Return (x, y) of the center of cell containing provided text 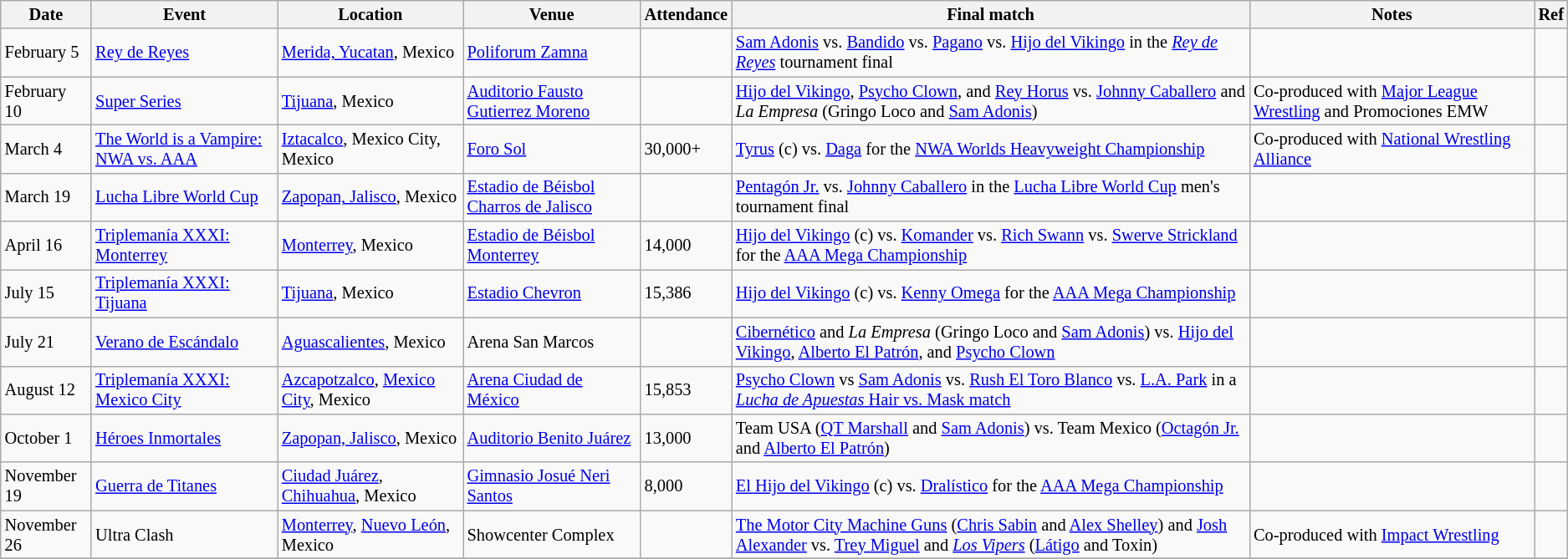
March 4 (47, 149)
Estadio Chevron (552, 293)
14,000 (686, 246)
Sam Adonis vs. Bandido vs. Pagano vs. Hijo del Vikingo in the Rey de Reyes tournament final (990, 53)
Verano de Escándalo (184, 342)
November 26 (47, 535)
Ultra Clash (184, 535)
August 12 (47, 390)
July 21 (47, 342)
February 5 (47, 53)
30,000+ (686, 149)
Hijo del Vikingo, Psycho Clown, and Rey Horus vs. Johnny Caballero and La Empresa (Gringo Loco and Sam Adonis) (990, 101)
Tyrus (c) vs. Daga for the NWA Worlds Heavyweight Championship (990, 149)
Attendance (686, 14)
Monterrey, Nuevo León, Mexico (370, 535)
Showcenter Complex (552, 535)
Arena San Marcos (552, 342)
Co-produced with National Wrestling Alliance (1392, 149)
Merida, Yucatan, Mexico (370, 53)
Co-produced with Impact Wrestling (1392, 535)
The World is a Vampire: NWA vs. AAA (184, 149)
Final match (990, 14)
February 10 (47, 101)
Notes (1392, 14)
Team USA (QT Marshall and Sam Adonis) vs. Team Mexico (Octagón Jr. and Alberto El Patrón) (990, 438)
November 19 (47, 486)
Event (184, 14)
Triplemanía XXXI: Mexico City (184, 390)
Co-produced with Major League Wrestling and Promociones EMW (1392, 101)
8,000 (686, 486)
El Hijo del Vikingo (c) vs. Dralístico for the AAA Mega Championship (990, 486)
Auditorio Benito Juárez (552, 438)
March 19 (47, 197)
Cibernético and La Empresa (Gringo Loco and Sam Adonis) vs. Hijo del Vikingo, Alberto El Patrón, and Psycho Clown (990, 342)
Arena Ciudad de México (552, 390)
Estadio de Béisbol Monterrey (552, 246)
15,386 (686, 293)
The Motor City Machine Guns (Chris Sabin and Alex Shelley) and Josh Alexander vs. Trey Miguel and Los Vipers (Látigo and Toxin) (990, 535)
April 16 (47, 246)
Rey de Reyes (184, 53)
Pentagón Jr. vs. Johnny Caballero in the Lucha Libre World Cup men's tournament final (990, 197)
Monterrey, Mexico (370, 246)
Aguascalientes, Mexico (370, 342)
Auditorio Fausto Gutierrez Moreno (552, 101)
Gimnasio Josué Neri Santos (552, 486)
October 1 (47, 438)
Estadio de Béisbol Charros de Jalisco (552, 197)
Triplemanía XXXI: Tijuana (184, 293)
Venue (552, 14)
Foro Sol (552, 149)
Iztacalco, Mexico City, Mexico (370, 149)
Lucha Libre World Cup (184, 197)
Azcapotzalco, Mexico City, Mexico (370, 390)
Date (47, 14)
Poliforum Zamna (552, 53)
Héroes Inmortales (184, 438)
Ref (1551, 14)
Hijo del Vikingo (c) vs. Kenny Omega for the AAA Mega Championship (990, 293)
13,000 (686, 438)
Triplemanía XXXI: Monterrey (184, 246)
Super Series (184, 101)
Psycho Clown vs Sam Adonis vs. Rush El Toro Blanco vs. L.A. Park in a Lucha de Apuestas Hair vs. Mask match (990, 390)
Ciudad Juárez, Chihuahua, Mexico (370, 486)
Location (370, 14)
Hijo del Vikingo (c) vs. Komander vs. Rich Swann vs. Swerve Strickland for the AAA Mega Championship (990, 246)
Guerra de Titanes (184, 486)
15,853 (686, 390)
July 15 (47, 293)
